Extract the (x, y) coordinate from the center of the cell holding the provided text.  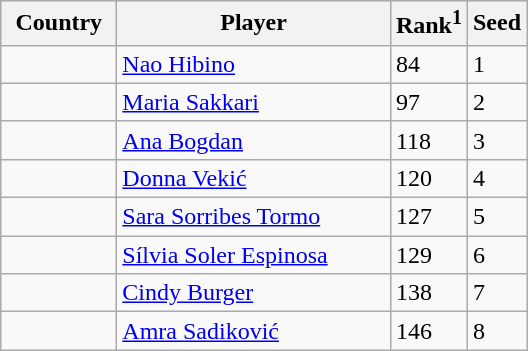
129 (428, 255)
Amra Sadiković (254, 331)
84 (428, 64)
Donna Vekić (254, 178)
3 (496, 140)
Sílvia Soler Espinosa (254, 255)
138 (428, 293)
Country (59, 24)
7 (496, 293)
Sara Sorribes Tormo (254, 217)
6 (496, 255)
Ana Bogdan (254, 140)
127 (428, 217)
Cindy Burger (254, 293)
Player (254, 24)
Nao Hibino (254, 64)
Rank1 (428, 24)
8 (496, 331)
5 (496, 217)
4 (496, 178)
97 (428, 102)
2 (496, 102)
118 (428, 140)
Maria Sakkari (254, 102)
Seed (496, 24)
146 (428, 331)
120 (428, 178)
1 (496, 64)
